Find where the given text appears and provide that cell's center as (x, y) coordinate. 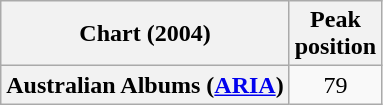
Chart (2004) (145, 34)
Australian Albums (ARIA) (145, 85)
Peakposition (335, 34)
79 (335, 85)
